For the text-containing cell, return its midpoint in (X, Y) coordinate format. 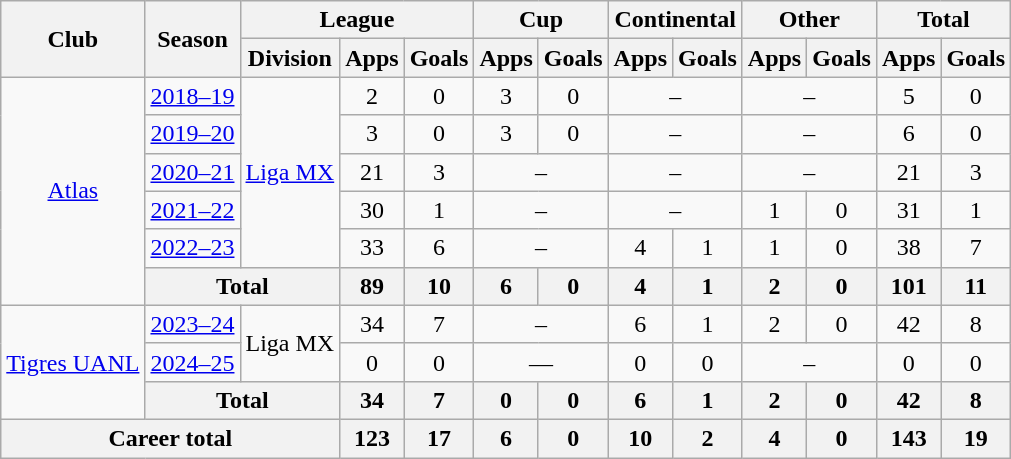
2023–24 (192, 324)
Continental (675, 20)
101 (908, 286)
Atlas (73, 191)
2018–19 (192, 96)
5 (908, 96)
Season (192, 39)
2020–21 (192, 172)
Tigres UANL (73, 362)
2019–20 (192, 134)
2022–23 (192, 248)
123 (372, 438)
89 (372, 286)
Other (809, 20)
17 (439, 438)
38 (908, 248)
11 (976, 286)
143 (908, 438)
Division (290, 58)
Cup (541, 20)
19 (976, 438)
31 (908, 210)
Club (73, 39)
33 (372, 248)
2021–22 (192, 210)
Career total (170, 438)
League (357, 20)
30 (372, 210)
2024–25 (192, 362)
— (541, 362)
